Find where the given text appears and provide that cell's center as [x, y] coordinate. 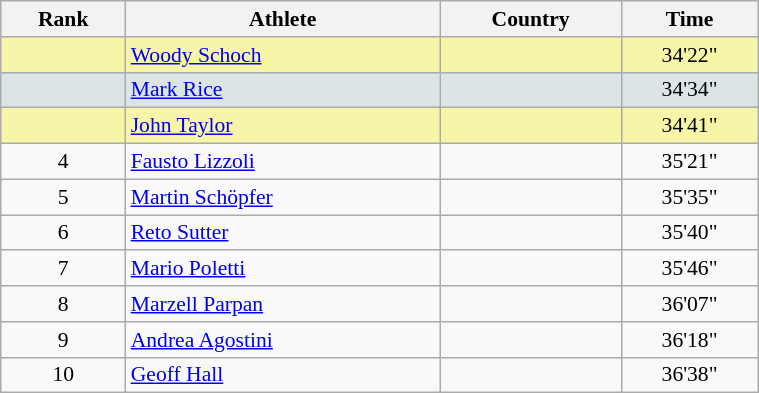
34'41" [689, 126]
36'07" [689, 304]
35'35" [689, 197]
Reto Sutter [283, 233]
Woody Schoch [283, 55]
Rank [64, 19]
Fausto Lizzoli [283, 162]
35'46" [689, 269]
35'40" [689, 233]
34'34" [689, 90]
34'22" [689, 55]
9 [64, 340]
7 [64, 269]
10 [64, 375]
Andrea Agostini [283, 340]
Country [531, 19]
36'18" [689, 340]
John Taylor [283, 126]
Athlete [283, 19]
4 [64, 162]
Time [689, 19]
5 [64, 197]
8 [64, 304]
Mario Poletti [283, 269]
Mark Rice [283, 90]
Marzell Parpan [283, 304]
Geoff Hall [283, 375]
36'38" [689, 375]
Martin Schöpfer [283, 197]
35'21" [689, 162]
6 [64, 233]
